Return (x, y) of the center of cell containing provided text 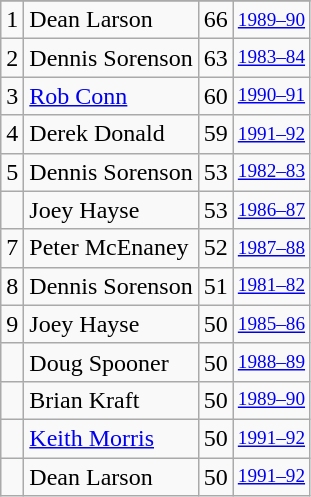
1986–87 (271, 210)
60 (216, 96)
Rob Conn (111, 96)
1982–83 (271, 172)
3 (12, 96)
2 (12, 58)
4 (12, 134)
52 (216, 248)
1987–88 (271, 248)
1981–82 (271, 286)
51 (216, 286)
Keith Morris (111, 438)
Doug Spooner (111, 362)
1990–91 (271, 96)
5 (12, 172)
59 (216, 134)
9 (12, 324)
1983–84 (271, 58)
1988–89 (271, 362)
8 (12, 286)
Brian Kraft (111, 400)
Peter McEnaney (111, 248)
Derek Donald (111, 134)
63 (216, 58)
7 (12, 248)
66 (216, 20)
1985–86 (271, 324)
1 (12, 20)
